From the cell containing the given text, extract its center point as (X, Y) coordinate. 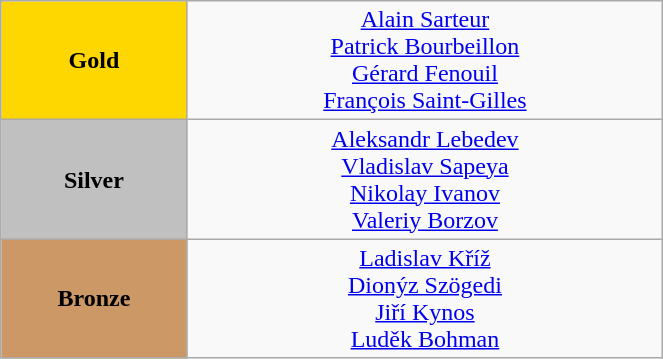
Bronze (94, 298)
Ladislav KřížDionýz SzögediJiří KynosLuděk Bohman (425, 298)
Gold (94, 60)
Aleksandr LebedevVladislav SapeyaNikolay IvanovValeriy Borzov (425, 180)
Silver (94, 180)
Alain SarteurPatrick BourbeillonGérard FenouilFrançois Saint-Gilles (425, 60)
